Scan for the cell matching the given text and deliver its (x, y) coordinate at center. 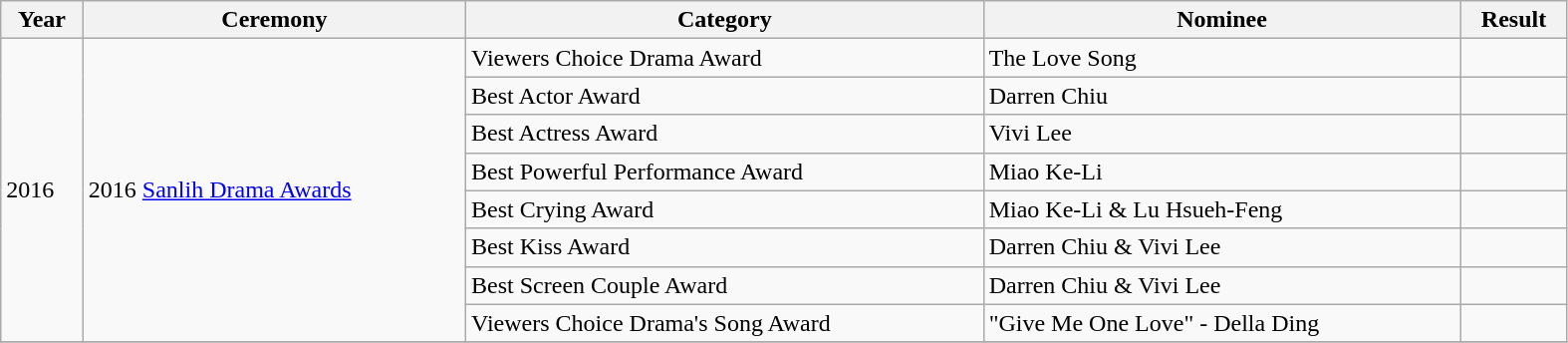
Category (725, 20)
The Love Song (1221, 58)
Ceremony (274, 20)
"Give Me One Love" - Della Ding (1221, 323)
Viewers Choice Drama's Song Award (725, 323)
Nominee (1221, 20)
Best Crying Award (725, 209)
Darren Chiu (1221, 96)
Best Kiss Award (725, 247)
Best Actress Award (725, 134)
Miao Ke-Li & Lu Hsueh-Feng (1221, 209)
Best Actor Award (725, 96)
Viewers Choice Drama Award (725, 58)
Year (42, 20)
Vivi Lee (1221, 134)
Miao Ke-Li (1221, 171)
Best Screen Couple Award (725, 285)
Best Powerful Performance Award (725, 171)
2016 Sanlih Drama Awards (274, 190)
2016 (42, 190)
Result (1514, 20)
